Capture the cell that displays the provided text and extract its [X, Y] central coordinate. 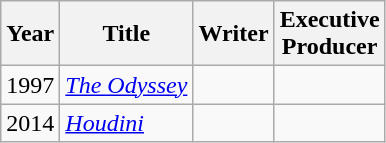
The Odyssey [126, 85]
ExecutiveProducer [330, 34]
1997 [30, 85]
2014 [30, 123]
Title [126, 34]
Year [30, 34]
Houdini [126, 123]
Writer [234, 34]
